Find where the given text appears and provide that cell's center as [X, Y] coordinate. 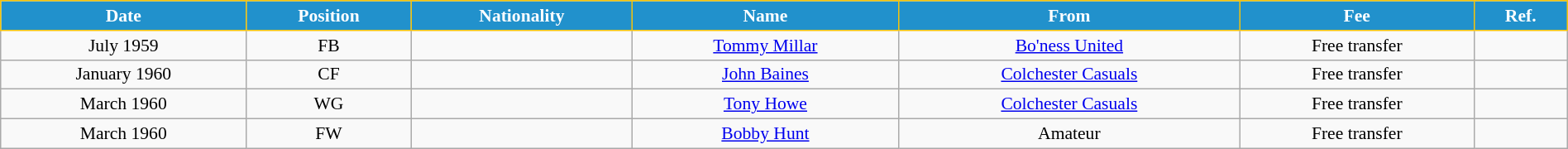
Ref. [1520, 16]
Bobby Hunt [766, 134]
FB [329, 46]
Bo'ness United [1068, 46]
January 1960 [124, 74]
CF [329, 74]
July 1959 [124, 46]
Amateur [1068, 134]
FW [329, 134]
Position [329, 16]
Fee [1356, 16]
Date [124, 16]
Tommy Millar [766, 46]
Tony Howe [766, 104]
Nationality [521, 16]
WG [329, 104]
John Baines [766, 74]
Name [766, 16]
From [1068, 16]
